Capture the cell that displays the provided text and extract its [x, y] central coordinate. 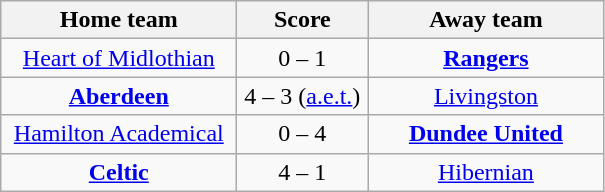
Home team [119, 20]
Aberdeen [119, 96]
Away team [486, 20]
4 – 3 (a.e.t.) [302, 96]
Celtic [119, 172]
Score [302, 20]
Hibernian [486, 172]
Dundee United [486, 134]
Livingston [486, 96]
4 – 1 [302, 172]
Hamilton Academical [119, 134]
Heart of Midlothian [119, 58]
0 – 1 [302, 58]
0 – 4 [302, 134]
Rangers [486, 58]
